Return the (x, y) coordinate for the center point of the cell that contains the specified text.  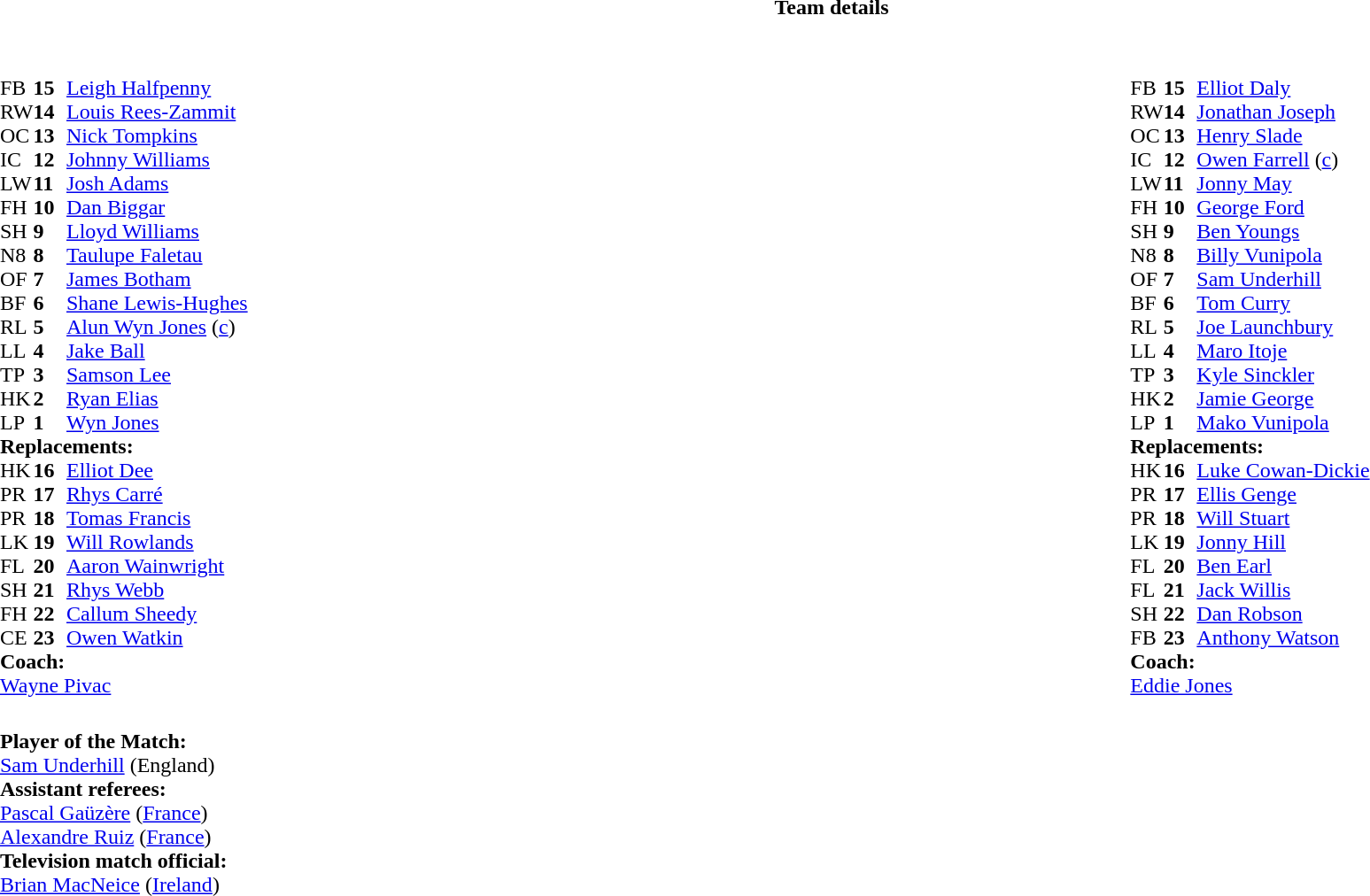
Jake Ball (158, 351)
CE (17, 637)
Ben Youngs (1282, 232)
Owen Watkin (158, 637)
Ryan Elias (158, 398)
Rhys Carré (158, 494)
Joe Launchbury (1282, 328)
Tomas Francis (158, 519)
Will Rowlands (158, 542)
Shane Lewis-Hughes (158, 303)
Luke Cowan-Dickie (1282, 471)
Samson Lee (158, 375)
Wayne Pivac (124, 685)
Jonny May (1282, 184)
Rhys Webb (158, 590)
Eddie Jones (1250, 685)
Anthony Watson (1282, 637)
Louis Rees-Zammit (158, 112)
Taulupe Faletau (158, 255)
Alun Wyn Jones (c) (158, 328)
Sam Underhill (1282, 280)
Henry Slade (1282, 136)
Owen Farrell (c) (1282, 159)
Ben Earl (1282, 567)
Maro Itoje (1282, 351)
Billy Vunipola (1282, 255)
Elliot Daly (1282, 89)
Tom Curry (1282, 303)
Leigh Halfpenny (158, 89)
Elliot Dee (158, 471)
George Ford (1282, 207)
Lloyd Williams (158, 232)
Josh Adams (158, 184)
Wyn Jones (158, 423)
Ellis Genge (1282, 494)
Johnny Williams (158, 159)
Jamie George (1282, 398)
Dan Robson (1282, 614)
Aaron Wainwright (158, 567)
Mako Vunipola (1282, 423)
Jack Willis (1282, 590)
Kyle Sinckler (1282, 375)
Nick Tompkins (158, 136)
Will Stuart (1282, 519)
Jonathan Joseph (1282, 112)
James Botham (158, 280)
Callum Sheedy (158, 614)
Jonny Hill (1282, 542)
Dan Biggar (158, 207)
